For the text-containing cell, return its midpoint in (X, Y) coordinate format. 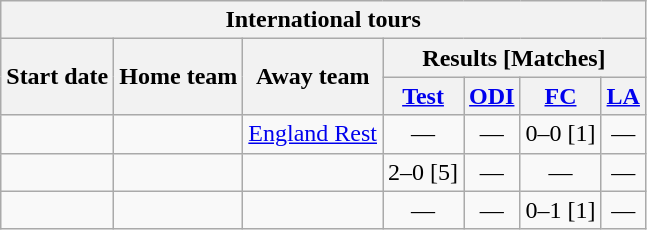
Results [Matches] (514, 58)
International tours (324, 20)
FC (560, 96)
Home team (178, 77)
ODI (492, 96)
Away team (313, 77)
England Rest (313, 134)
Start date (58, 77)
Test (424, 96)
LA (623, 96)
2–0 [5] (424, 172)
0–0 [1] (560, 134)
0–1 [1] (560, 210)
